Search for the cell housing the specified text and yield its [x, y] center coordinate. 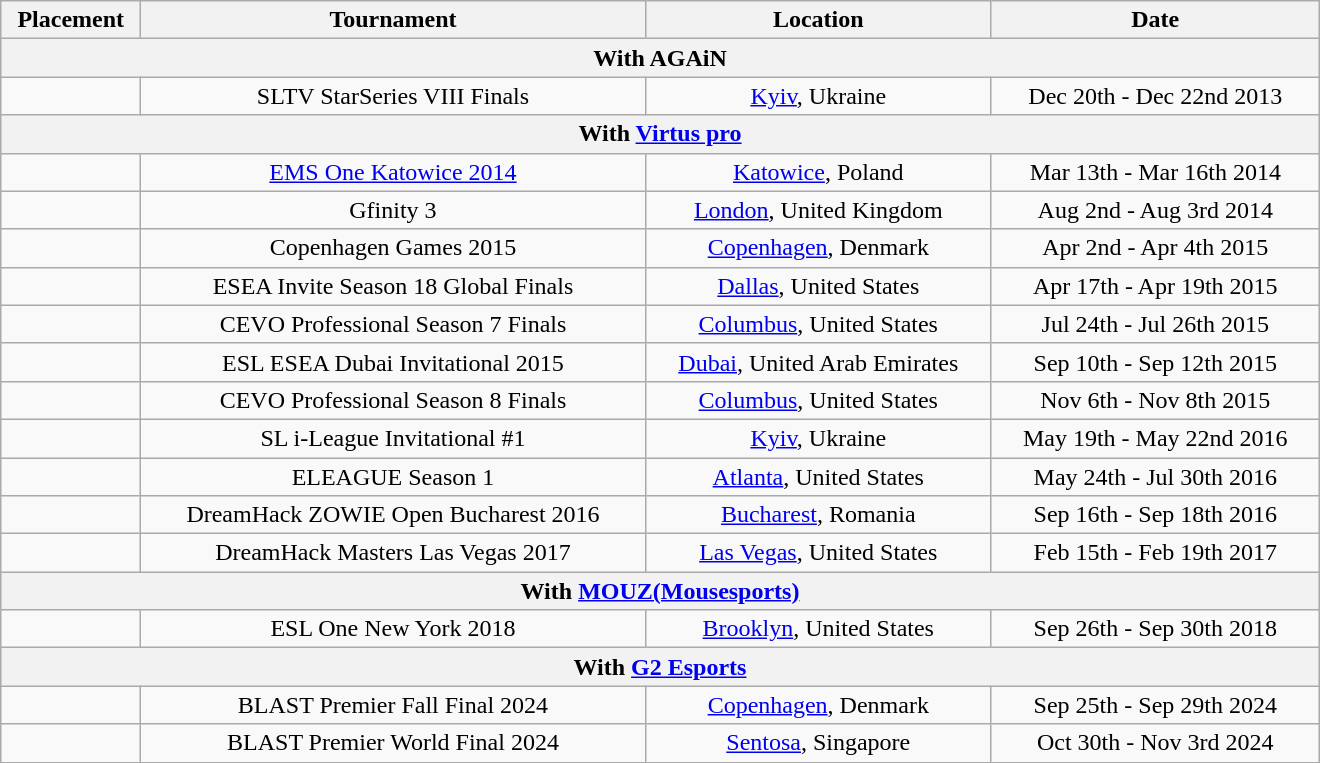
Feb 15th - Feb 19th 2017 [1155, 553]
With MOUZ(Mousesports) [660, 591]
Sep 10th - Sep 12th 2015 [1155, 362]
Date [1155, 20]
Sep 26th - Sep 30th 2018 [1155, 629]
ESEA Invite Season 18 Global Finals [394, 286]
Dubai, United Arab Emirates [818, 362]
BLAST Premier Fall Final 2024 [394, 705]
Dallas, United States [818, 286]
ELEAGUE Season 1 [394, 477]
Apr 17th - Apr 19th 2015 [1155, 286]
ESL One New York 2018 [394, 629]
Sep 25th - Sep 29th 2024 [1155, 705]
London, United Kingdom [818, 210]
Atlanta, United States [818, 477]
ESL ESEA Dubai Invitational 2015 [394, 362]
DreamHack ZOWIE Open Bucharest 2016 [394, 515]
Sep 16th - Sep 18th 2016 [1155, 515]
With AGAiN [660, 58]
Tournament [394, 20]
Gfinity 3 [394, 210]
Placement [71, 20]
Apr 2nd - Apr 4th 2015 [1155, 248]
May 24th - Jul 30th 2016 [1155, 477]
CEVO Professional Season 7 Finals [394, 324]
CEVO Professional Season 8 Finals [394, 400]
Katowice, Poland [818, 172]
With G2 Esports [660, 667]
Aug 2nd - Aug 3rd 2014 [1155, 210]
Jul 24th - Jul 26th 2015 [1155, 324]
Las Vegas, United States [818, 553]
Oct 30th - Nov 3rd 2024 [1155, 743]
Brooklyn, United States [818, 629]
Location [818, 20]
BLAST Premier World Final 2024 [394, 743]
SLTV StarSeries VIII Finals [394, 96]
Nov 6th - Nov 8th 2015 [1155, 400]
May 19th - May 22nd 2016 [1155, 438]
SL i-League Invitational #1 [394, 438]
Sentosa, Singapore [818, 743]
Bucharest, Romania [818, 515]
DreamHack Masters Las Vegas 2017 [394, 553]
With Virtus pro [660, 134]
EMS One Katowice 2014 [394, 172]
Dec 20th - Dec 22nd 2013 [1155, 96]
Copenhagen Games 2015 [394, 248]
Mar 13th - Mar 16th 2014 [1155, 172]
